Extract the (x, y) coordinate from the center of the cell holding the provided text.  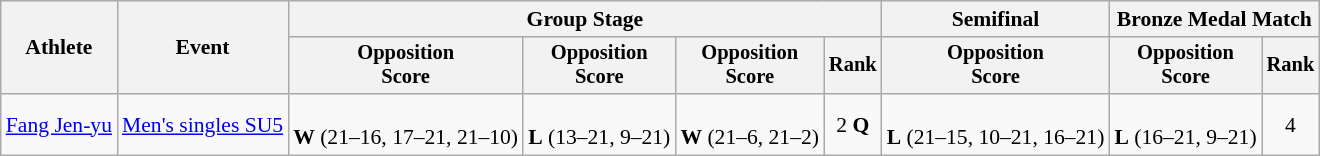
W (21–6, 21–2) (750, 124)
Group Stage (584, 19)
L (16–21, 9–21) (1185, 124)
2 Q (853, 124)
Event (202, 48)
4 (1291, 124)
L (13–21, 9–21) (599, 124)
Fang Jen-yu (59, 124)
Athlete (59, 48)
L (21–15, 10–21, 16–21) (996, 124)
Bronze Medal Match (1214, 19)
W (21–16, 17–21, 21–10) (406, 124)
Semifinal (996, 19)
Men's singles SU5 (202, 124)
